Detect which cell encompasses the target text, then output its (X, Y) center coordinate. 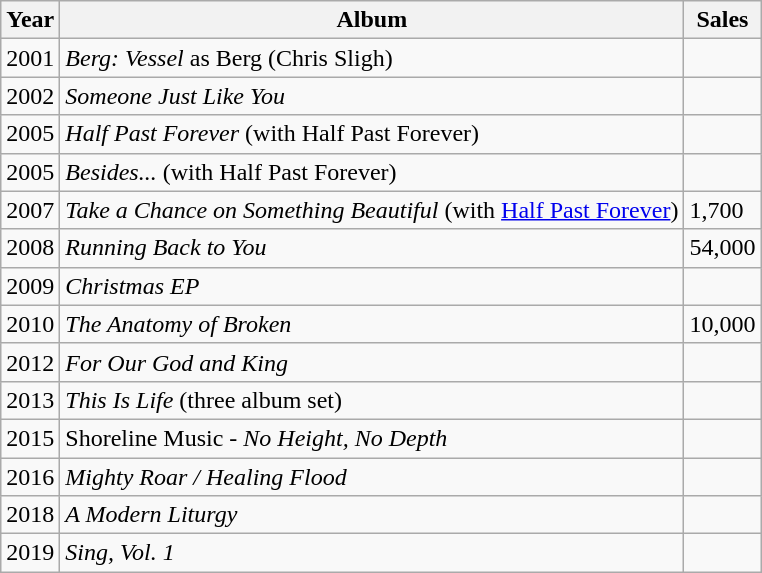
2007 (30, 210)
Album (372, 20)
2018 (30, 515)
2009 (30, 286)
2012 (30, 362)
Half Past Forever (with Half Past Forever) (372, 134)
Someone Just Like You (372, 96)
Running Back to You (372, 248)
Sing, Vol. 1 (372, 553)
2019 (30, 553)
2016 (30, 477)
2001 (30, 58)
1,700 (722, 210)
2002 (30, 96)
2015 (30, 438)
2013 (30, 400)
This Is Life (three album set) (372, 400)
2010 (30, 324)
Mighty Roar / Healing Flood (372, 477)
Take a Chance on Something Beautiful (with Half Past Forever) (372, 210)
Christmas EP (372, 286)
54,000 (722, 248)
Besides... (with Half Past Forever) (372, 172)
For Our God and King (372, 362)
2008 (30, 248)
The Anatomy of Broken (372, 324)
Year (30, 20)
Shoreline Music - No Height, No Depth (372, 438)
Sales (722, 20)
A Modern Liturgy (372, 515)
10,000 (722, 324)
Berg: Vessel as Berg (Chris Sligh) (372, 58)
